For the text-containing cell, return its midpoint in (X, Y) coordinate format. 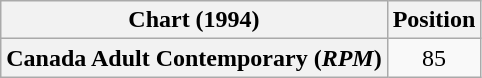
Chart (1994) (194, 20)
Position (434, 20)
Canada Adult Contemporary (RPM) (194, 58)
85 (434, 58)
